Return the (X, Y) coordinate for the center point of the cell that contains the specified text.  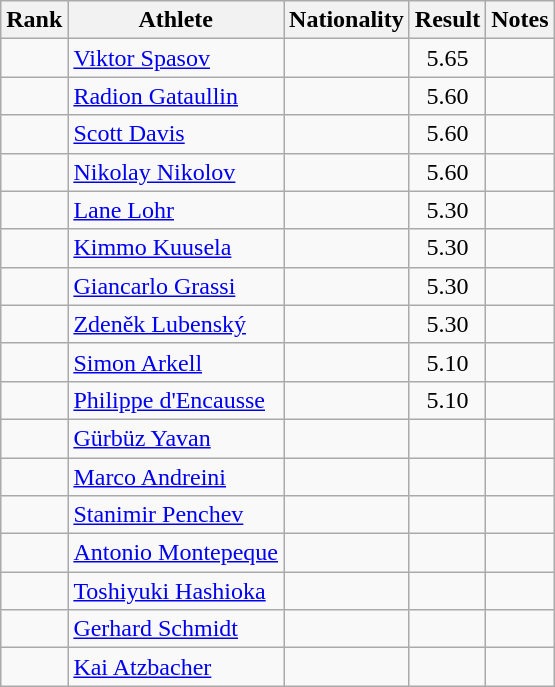
Viktor Spasov (176, 58)
Kimmo Kuusela (176, 248)
Gerhard Schmidt (176, 629)
Notes (520, 20)
Philippe d'Encausse (176, 400)
Scott Davis (176, 134)
5.65 (447, 58)
Result (447, 20)
Toshiyuki Hashioka (176, 591)
Giancarlo Grassi (176, 286)
Nikolay Nikolov (176, 172)
Zdeněk Lubenský (176, 324)
Antonio Montepeque (176, 553)
Rank (34, 20)
Radion Gataullin (176, 96)
Athlete (176, 20)
Nationality (347, 20)
Simon Arkell (176, 362)
Lane Lohr (176, 210)
Kai Atzbacher (176, 667)
Marco Andreini (176, 477)
Stanimir Penchev (176, 515)
Gürbüz Yavan (176, 438)
